Extract the [X, Y] coordinate from the center of the cell holding the provided text.  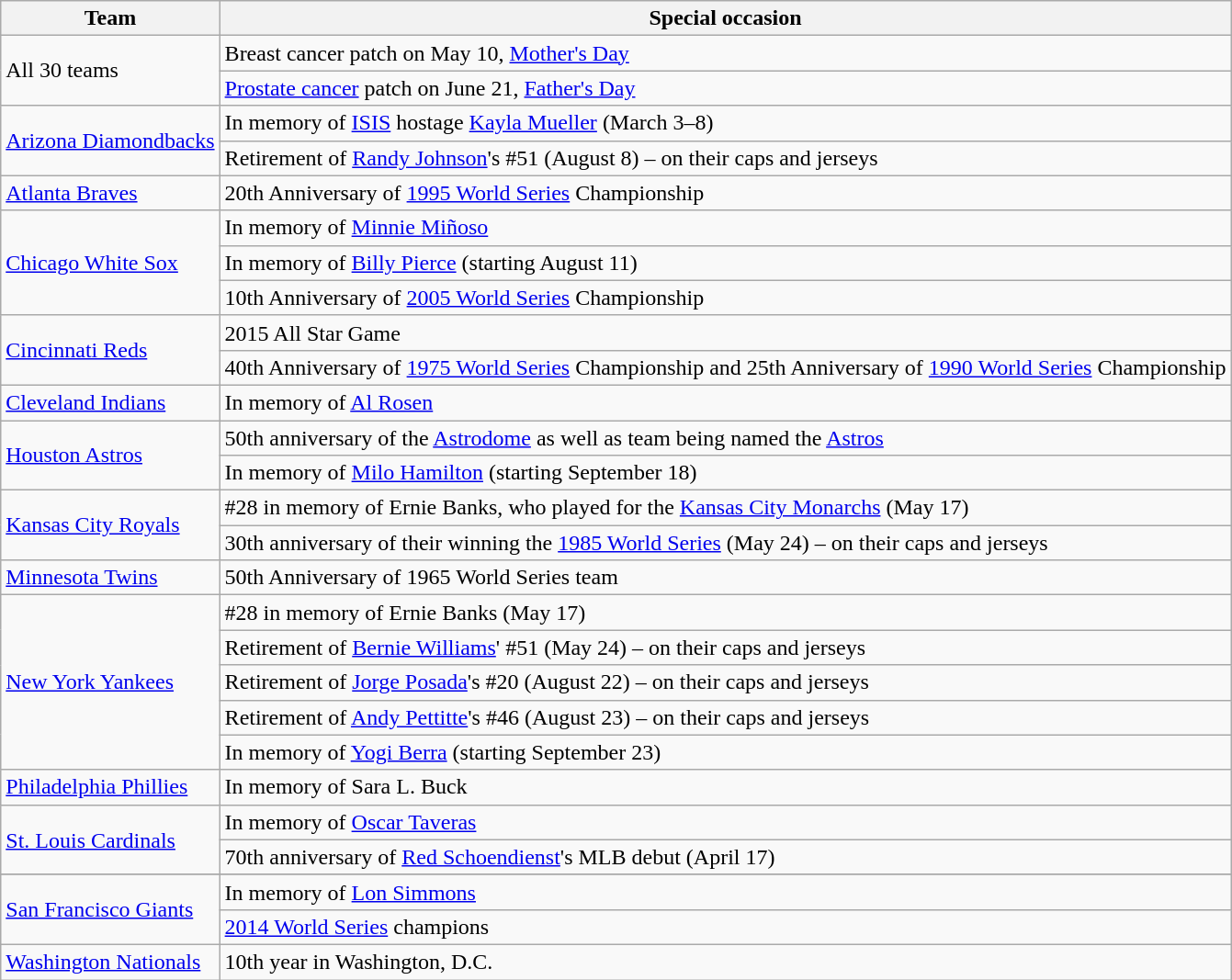
40th Anniversary of 1975 World Series Championship and 25th Anniversary of 1990 World Series Championship [726, 367]
Cleveland Indians [110, 402]
In memory of Minnie Miñoso [726, 228]
San Francisco Giants [110, 909]
Retirement of Bernie Williams' #51 (May 24) – on their caps and jerseys [726, 648]
Kansas City Royals [110, 525]
Chicago White Sox [110, 263]
In memory of Milo Hamilton (starting September 18) [726, 473]
Atlanta Braves [110, 193]
In memory of Billy Pierce (starting August 11) [726, 263]
Philadelphia Phillies [110, 787]
30th anniversary of their winning the 1985 World Series (May 24) – on their caps and jerseys [726, 543]
In memory of Lon Simmons [726, 892]
Retirement of Jorge Posada's #20 (August 22) – on their caps and jerseys [726, 682]
Washington Nationals [110, 962]
Breast cancer patch on May 10, Mother's Day [726, 53]
10th Anniversary of 2005 World Series Championship [726, 298]
Retirement of Randy Johnson's #51 (August 8) – on their caps and jerseys [726, 158]
20th Anniversary of 1995 World Series Championship [726, 193]
In memory of Sara L. Buck [726, 787]
70th anniversary of Red Schoendienst's MLB debut (April 17) [726, 857]
50th Anniversary of 1965 World Series team [726, 578]
In memory of Yogi Berra (starting September 23) [726, 752]
In memory of Al Rosen [726, 402]
Cincinnati Reds [110, 350]
Arizona Diamondbacks [110, 141]
Special occasion [726, 18]
#28 in memory of Ernie Banks (May 17) [726, 613]
All 30 teams [110, 71]
Team [110, 18]
In memory of ISIS hostage Kayla Mueller (March 3–8) [726, 123]
Retirement of Andy Pettitte's #46 (August 23) – on their caps and jerseys [726, 717]
Minnesota Twins [110, 578]
St. Louis Cardinals [110, 839]
Prostate cancer patch on June 21, Father's Day [726, 88]
50th anniversary of the Astrodome as well as team being named the Astros [726, 438]
10th year in Washington, D.C. [726, 962]
Houston Astros [110, 456]
#28 in memory of Ernie Banks, who played for the Kansas City Monarchs (May 17) [726, 508]
New York Yankees [110, 682]
2015 All Star Game [726, 332]
In memory of Oscar Taveras [726, 822]
2014 World Series champions [726, 927]
